For the text-containing cell, return its midpoint in [x, y] coordinate format. 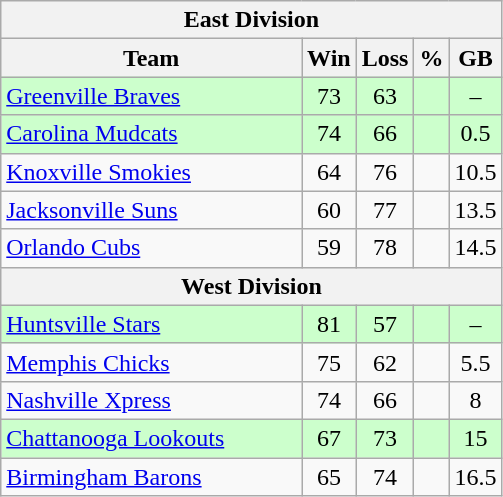
Memphis Chicks [152, 362]
64 [330, 172]
% [432, 58]
Jacksonville Suns [152, 210]
77 [385, 210]
East Division [252, 20]
65 [330, 477]
Knoxville Smokies [152, 172]
5.5 [476, 362]
14.5 [476, 248]
Birmingham Barons [152, 477]
57 [385, 324]
Win [330, 58]
81 [330, 324]
Chattanooga Lookouts [152, 438]
13.5 [476, 210]
Orlando Cubs [152, 248]
0.5 [476, 134]
78 [385, 248]
Carolina Mudcats [152, 134]
75 [330, 362]
67 [330, 438]
62 [385, 362]
West Division [252, 286]
60 [330, 210]
15 [476, 438]
76 [385, 172]
Team [152, 58]
16.5 [476, 477]
Nashville Xpress [152, 400]
Greenville Braves [152, 96]
Huntsville Stars [152, 324]
10.5 [476, 172]
GB [476, 58]
8 [476, 400]
Loss [385, 58]
59 [330, 248]
63 [385, 96]
